Scan for the cell matching the given text and deliver its [X, Y] coordinate at center. 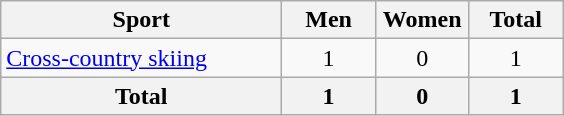
Cross-country skiing [142, 58]
Women [422, 20]
Men [329, 20]
Sport [142, 20]
